Return [X, Y] of the center of cell containing provided text 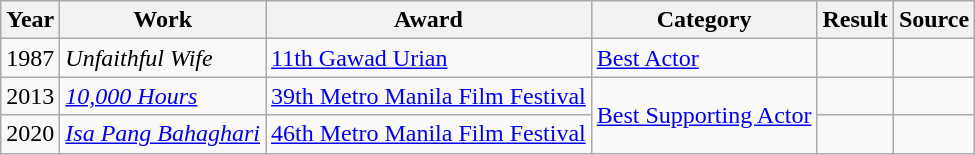
39th Metro Manila Film Festival [429, 96]
Best Actor [704, 58]
Award [429, 20]
Year [30, 20]
Unfaithful Wife [163, 58]
2013 [30, 96]
1987 [30, 58]
Work [163, 20]
Result [855, 20]
Source [934, 20]
Category [704, 20]
Best Supporting Actor [704, 115]
Isa Pang Bahaghari [163, 134]
10,000 Hours [163, 96]
11th Gawad Urian [429, 58]
2020 [30, 134]
46th Metro Manila Film Festival [429, 134]
